Output the (x, y) coordinate of the center of the cell containing the given text.  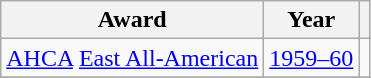
AHCA East All-American (132, 58)
Award (132, 20)
1959–60 (312, 58)
Year (312, 20)
